Scan for the cell matching the given text and deliver its [X, Y] coordinate at center. 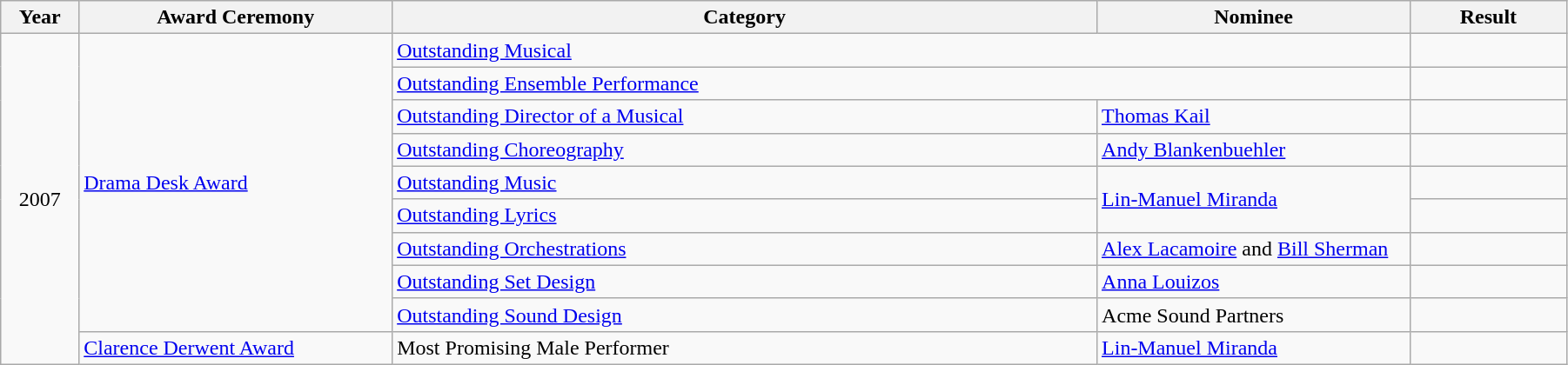
Outstanding Orchestrations [745, 249]
Outstanding Choreography [745, 149]
Outstanding Ensemble Performance [901, 83]
Outstanding Lyrics [745, 216]
Category [745, 17]
Andy Blankenbuehler [1254, 149]
Clarence Derwent Award [236, 348]
Outstanding Director of a Musical [745, 116]
Acme Sound Partners [1254, 315]
Thomas Kail [1254, 116]
Most Promising Male Performer [745, 348]
2007 [40, 200]
Outstanding Set Design [745, 282]
Outstanding Musical [901, 50]
Result [1488, 17]
Award Ceremony [236, 17]
Outstanding Music [745, 182]
Alex Lacamoire and Bill Sherman [1254, 249]
Anna Louizos [1254, 282]
Outstanding Sound Design [745, 315]
Nominee [1254, 17]
Year [40, 17]
Drama Desk Award [236, 182]
